For the text-containing cell, return its midpoint in [X, Y] coordinate format. 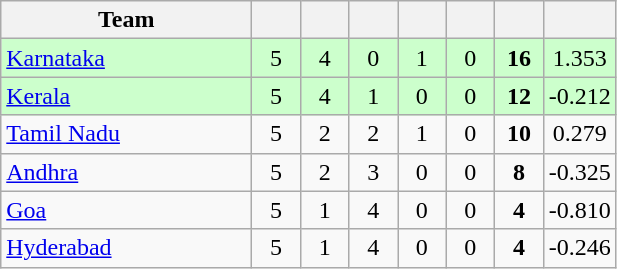
3 [374, 172]
-0.246 [580, 248]
Goa [126, 210]
Kerala [126, 96]
0.279 [580, 134]
Hyderabad [126, 248]
16 [520, 58]
10 [520, 134]
Team [126, 20]
8 [520, 172]
-0.212 [580, 96]
-0.325 [580, 172]
Tamil Nadu [126, 134]
1.353 [580, 58]
12 [520, 96]
Andhra [126, 172]
-0.810 [580, 210]
Karnataka [126, 58]
